Output the (X, Y) coordinate of the center of the cell containing the given text.  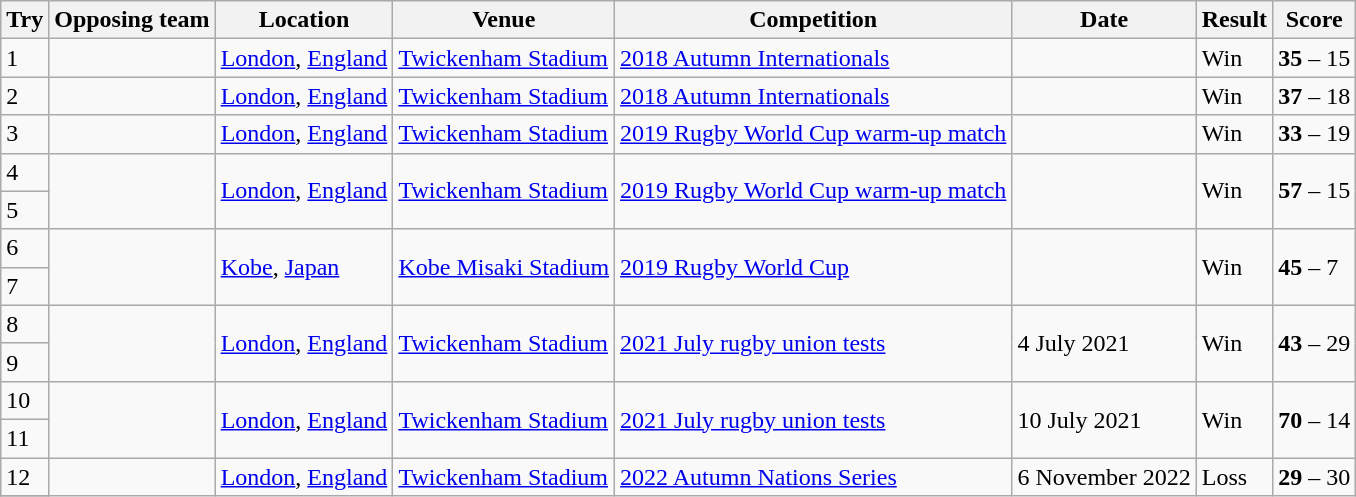
4 (25, 172)
5 (25, 210)
10 July 2021 (1104, 419)
8 (25, 324)
2 (25, 96)
70 – 14 (1314, 419)
33 – 19 (1314, 134)
9 (25, 362)
Try (25, 20)
Score (1314, 20)
43 – 29 (1314, 343)
12 (25, 477)
Opposing team (132, 20)
7 (25, 286)
2022 Autumn Nations Series (814, 477)
1 (25, 58)
3 (25, 134)
6 (25, 248)
Kobe, Japan (304, 267)
10 (25, 400)
Location (304, 20)
11 (25, 438)
45 – 7 (1314, 267)
Competition (814, 20)
Date (1104, 20)
4 July 2021 (1104, 343)
Kobe Misaki Stadium (504, 267)
6 November 2022 (1104, 477)
2019 Rugby World Cup (814, 267)
Result (1234, 20)
37 – 18 (1314, 96)
57 – 15 (1314, 191)
Loss (1234, 477)
Venue (504, 20)
35 – 15 (1314, 58)
29 – 30 (1314, 477)
